Capture the cell that displays the provided text and extract its [x, y] central coordinate. 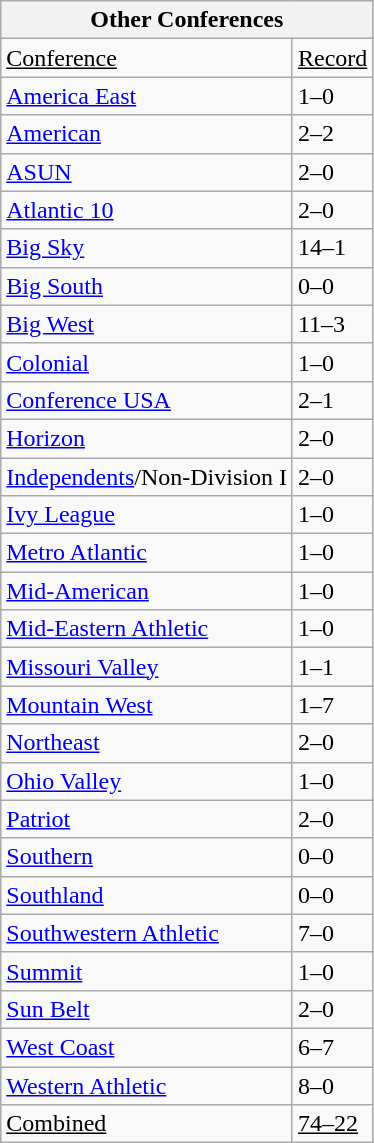
14–1 [332, 248]
Mid-Eastern Athletic [147, 629]
Atlantic 10 [147, 210]
Conference [147, 58]
Ivy League [147, 515]
Ohio Valley [147, 781]
American [147, 134]
Missouri Valley [147, 667]
Mid-American [147, 591]
ASUN [147, 172]
2–1 [332, 400]
74–22 [332, 1124]
Sun Belt [147, 1009]
Combined [147, 1124]
Conference USA [147, 400]
1–1 [332, 667]
Independents/Non-Division I [147, 477]
Patriot [147, 819]
Big Sky [147, 248]
Horizon [147, 438]
Metro Atlantic [147, 553]
Summit [147, 971]
Northeast [147, 743]
Big West [147, 324]
1–7 [332, 705]
Colonial [147, 362]
Mountain West [147, 705]
Southland [147, 895]
Other Conferences [187, 20]
Southern [147, 857]
7–0 [332, 933]
11–3 [332, 324]
West Coast [147, 1047]
8–0 [332, 1085]
Western Athletic [147, 1085]
America East [147, 96]
6–7 [332, 1047]
Southwestern Athletic [147, 933]
Big South [147, 286]
2–2 [332, 134]
Record [332, 58]
